Return (x, y) of the center of cell containing provided text 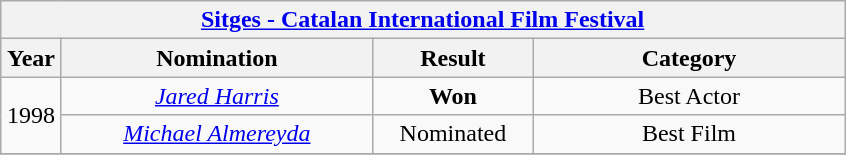
Best Actor (688, 96)
Jared Harris (216, 96)
Michael Almereyda (216, 134)
1998 (32, 115)
Won (452, 96)
Best Film (688, 134)
Result (452, 58)
Year (32, 58)
Nomination (216, 58)
Nominated (452, 134)
Sitges - Catalan International Film Festival (423, 20)
Category (688, 58)
